Provide the [X, Y] coordinate of the cell's center where the given text is located.  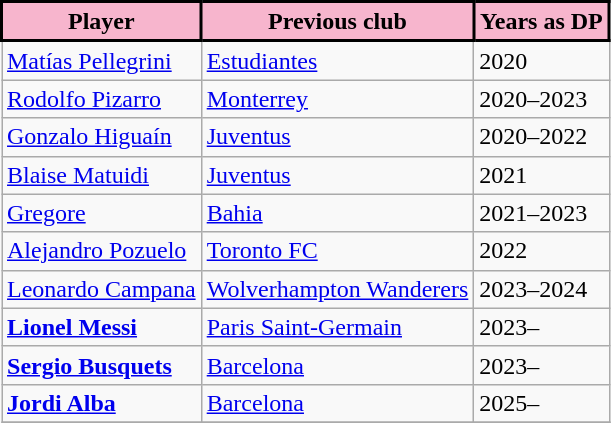
Lionel Messi [102, 327]
Sergio Busquets [102, 365]
Rodolfo Pizarro [102, 99]
Gonzalo Higuaín [102, 137]
2025– [542, 403]
Blaise Matuidi [102, 175]
2020 [542, 60]
2021 [542, 175]
Player [102, 22]
Wolverhampton Wanderers [338, 289]
2020–2023 [542, 99]
Monterrey [338, 99]
Previous club [338, 22]
Matías Pellegrini [102, 60]
Toronto FC [338, 251]
Alejandro Pozuelo [102, 251]
Jordi Alba [102, 403]
2022 [542, 251]
Bahia [338, 213]
2020–2022 [542, 137]
Gregore [102, 213]
Years as DP [542, 22]
Leonardo Campana [102, 289]
Paris Saint-Germain [338, 327]
Estudiantes [338, 60]
2021–2023 [542, 213]
2023–2024 [542, 289]
